Locate the cell with the specified text and output its [x, y] center coordinate. 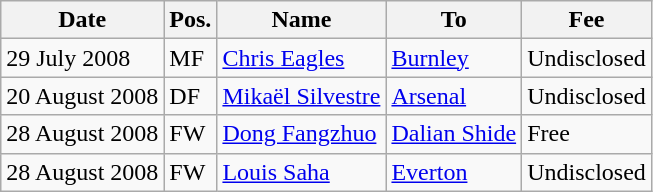
DF [190, 96]
Louis Saha [302, 172]
Date [82, 20]
Dong Fangzhuo [302, 134]
Name [302, 20]
Arsenal [454, 96]
Everton [454, 172]
Burnley [454, 58]
Free [587, 134]
Mikaël Silvestre [302, 96]
Fee [587, 20]
Pos. [190, 20]
MF [190, 58]
Chris Eagles [302, 58]
29 July 2008 [82, 58]
To [454, 20]
20 August 2008 [82, 96]
Dalian Shide [454, 134]
